Locate the cell with the specified text and output its (x, y) center coordinate. 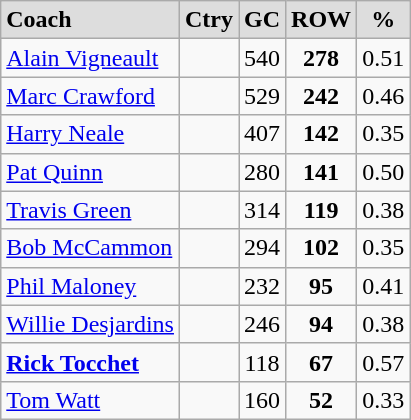
314 (262, 210)
Tom Watt (90, 400)
GC (262, 20)
141 (322, 172)
Ctry (208, 20)
95 (322, 286)
160 (262, 400)
Coach (90, 20)
540 (262, 58)
Pat Quinn (90, 172)
ROW (322, 20)
294 (262, 248)
52 (322, 400)
0.51 (384, 58)
Bob McCammon (90, 248)
246 (262, 324)
529 (262, 96)
142 (322, 134)
242 (322, 96)
67 (322, 362)
280 (262, 172)
102 (322, 248)
232 (262, 286)
% (384, 20)
0.50 (384, 172)
0.46 (384, 96)
Alain Vigneault (90, 58)
0.33 (384, 400)
94 (322, 324)
Marc Crawford (90, 96)
407 (262, 134)
0.57 (384, 362)
119 (322, 210)
118 (262, 362)
Travis Green (90, 210)
Willie Desjardins (90, 324)
Harry Neale (90, 134)
278 (322, 58)
Phil Maloney (90, 286)
0.41 (384, 286)
Rick Tocchet (90, 362)
